Provide the (X, Y) coordinate of the cell's center where the given text is located.  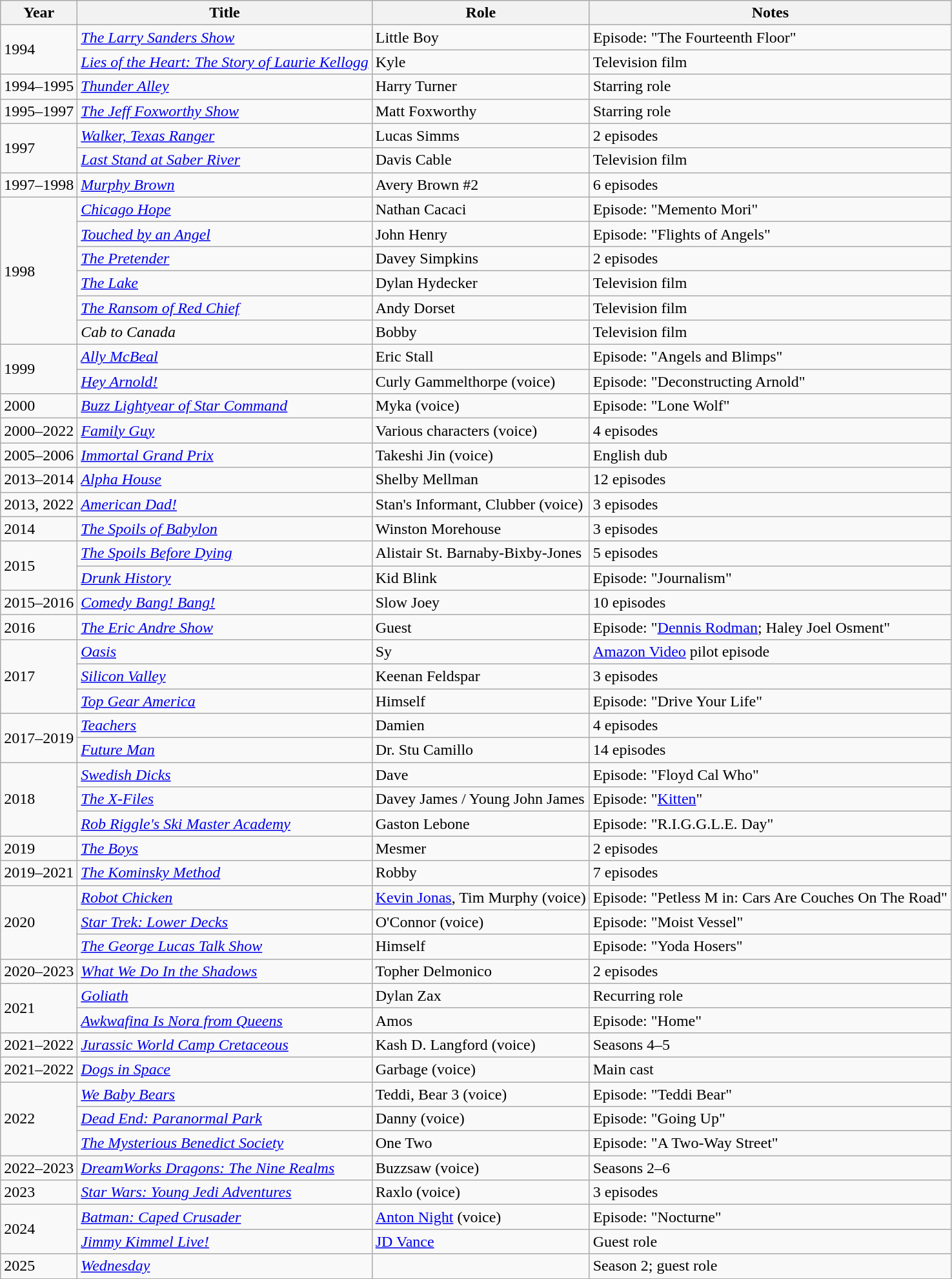
John Henry (480, 234)
Dylan Zax (480, 996)
Shelby Mellman (480, 480)
Last Stand at Saber River (225, 160)
Main cast (770, 1069)
JD Vance (480, 1242)
Gaston Lebone (480, 824)
2000–2022 (39, 431)
Dylan Hydecker (480, 283)
Murphy Brown (225, 185)
Touched by an Angel (225, 234)
Walker, Texas Ranger (225, 136)
Family Guy (225, 431)
Comedy Bang! Bang! (225, 602)
Cab to Canada (225, 333)
Sy (480, 651)
2015–2016 (39, 602)
6 episodes (770, 185)
Episode: "Lone Wolf" (770, 406)
Guest (480, 627)
Kevin Jonas, Tim Murphy (voice) (480, 897)
O'Connor (voice) (480, 922)
Teddi, Bear 3 (voice) (480, 1094)
Nathan Cacaci (480, 209)
2024 (39, 1229)
Various characters (voice) (480, 431)
2023 (39, 1192)
Harry Turner (480, 87)
Season 2; guest role (770, 1266)
14 episodes (770, 750)
Little Boy (480, 37)
English dub (770, 455)
1994–1995 (39, 87)
2022–2023 (39, 1168)
Episode: "Angels and Blimps" (770, 357)
Buzz Lightyear of Star Command (225, 406)
Lies of the Heart: The Story of Laurie Kellogg (225, 62)
Avery Brown #2 (480, 185)
Title (225, 13)
Star Trek: Lower Decks (225, 922)
Kid Blink (480, 578)
Danny (voice) (480, 1119)
5 episodes (770, 553)
Teachers (225, 726)
Winston Morehouse (480, 529)
Notes (770, 13)
Davey Simpkins (480, 258)
Episode: "The Fourteenth Floor" (770, 37)
7 episodes (770, 873)
Episode: "R.I.G.G.L.E. Day" (770, 824)
The George Lucas Talk Show (225, 946)
Guest role (770, 1242)
2017 (39, 676)
Andy Dorset (480, 308)
We Baby Bears (225, 1094)
Raxlo (voice) (480, 1192)
Episode: "Drive Your Life" (770, 701)
Thunder Alley (225, 87)
Episode: "Yoda Hosers" (770, 946)
Episode: "Flights of Angels" (770, 234)
Damien (480, 726)
Eric Stall (480, 357)
1997–1998 (39, 185)
Jurassic World Camp Cretaceous (225, 1045)
1995–1997 (39, 111)
DreamWorks Dragons: The Nine Realms (225, 1168)
Kyle (480, 62)
The X-Files (225, 799)
The Eric Andre Show (225, 627)
Buzzsaw (voice) (480, 1168)
Silicon Valley (225, 676)
Episode: "Dennis Rodman; Haley Joel Osment" (770, 627)
Robby (480, 873)
Kash D. Langford (voice) (480, 1045)
1999 (39, 369)
Stan's Informant, Clubber (voice) (480, 504)
Amazon Video pilot episode (770, 651)
2014 (39, 529)
2016 (39, 627)
Amos (480, 1020)
2020 (39, 922)
One Two (480, 1143)
Episode: "A Two-Way Street" (770, 1143)
Episode: "Kitten" (770, 799)
1998 (39, 271)
Takeshi Jin (voice) (480, 455)
Lucas Simms (480, 136)
The Lake (225, 283)
Oasis (225, 651)
Robot Chicken (225, 897)
Slow Joey (480, 602)
Episode: "Deconstructing Arnold" (770, 382)
Episode: "Floyd Cal Who" (770, 775)
Seasons 4–5 (770, 1045)
2020–2023 (39, 971)
2015 (39, 566)
The Mysterious Benedict Society (225, 1143)
The Spoils Before Dying (225, 553)
12 episodes (770, 480)
Alistair St. Barnaby-Bixby-Jones (480, 553)
Dogs in Space (225, 1069)
Topher Delmonico (480, 971)
Garbage (voice) (480, 1069)
Swedish Dicks (225, 775)
Wednesday (225, 1266)
Jimmy Kimmel Live! (225, 1242)
1997 (39, 148)
Mesmer (480, 848)
2019–2021 (39, 873)
Immortal Grand Prix (225, 455)
2005–2006 (39, 455)
The Boys (225, 848)
The Spoils of Babylon (225, 529)
American Dad! (225, 504)
Episode: "Petless M in: Cars Are Couches On The Road" (770, 897)
Top Gear America (225, 701)
Drunk History (225, 578)
Dave (480, 775)
2025 (39, 1266)
2019 (39, 848)
Dead End: Paranormal Park (225, 1119)
2021 (39, 1008)
The Kominsky Method (225, 873)
The Ransom of Red Chief (225, 308)
Star Wars: Young Jedi Adventures (225, 1192)
Goliath (225, 996)
Hey Arnold! (225, 382)
Anton Night (voice) (480, 1217)
Episode: "Journalism" (770, 578)
Awkwafina Is Nora from Queens (225, 1020)
Davey James / Young John James (480, 799)
Episode: "Home" (770, 1020)
2022 (39, 1119)
Episode: "Nocturne" (770, 1217)
1994 (39, 50)
The Jeff Foxworthy Show (225, 111)
10 episodes (770, 602)
Future Man (225, 750)
Episode: "Teddi Bear" (770, 1094)
Dr. Stu Camillo (480, 750)
Matt Foxworthy (480, 111)
Rob Riggle's Ski Master Academy (225, 824)
Batman: Caped Crusader (225, 1217)
2000 (39, 406)
Episode: "Moist Vessel" (770, 922)
Episode: "Memento Mori" (770, 209)
The Larry Sanders Show (225, 37)
What We Do In the Shadows (225, 971)
Episode: "Going Up" (770, 1119)
Myka (voice) (480, 406)
Ally McBeal (225, 357)
Chicago Hope (225, 209)
2018 (39, 799)
2013–2014 (39, 480)
Davis Cable (480, 160)
Year (39, 13)
Role (480, 13)
2013, 2022 (39, 504)
Alpha House (225, 480)
Recurring role (770, 996)
2017–2019 (39, 738)
Bobby (480, 333)
Keenan Feldspar (480, 676)
Curly Gammelthorpe (voice) (480, 382)
The Pretender (225, 258)
Seasons 2–6 (770, 1168)
